Search for the cell housing the specified text and yield its [x, y] center coordinate. 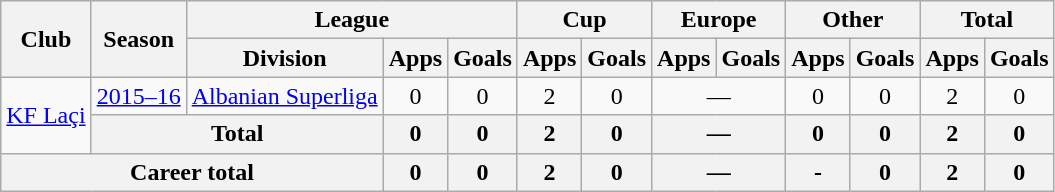
Club [46, 39]
Division [284, 58]
Albanian Superliga [284, 96]
2015–16 [138, 96]
Europe [719, 20]
League [352, 20]
- [818, 172]
Season [138, 39]
Other [853, 20]
Cup [584, 20]
KF Laçi [46, 115]
Career total [192, 172]
